For the text-containing cell, return its midpoint in (x, y) coordinate format. 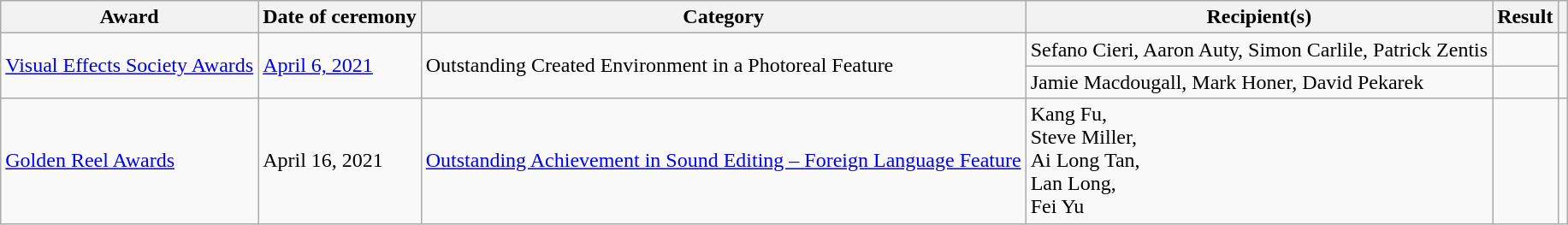
April 6, 2021 (340, 66)
Golden Reel Awards (130, 161)
Outstanding Achievement in Sound Editing – Foreign Language Feature (724, 161)
Outstanding Created Environment in a Photoreal Feature (724, 66)
Date of ceremony (340, 17)
Category (724, 17)
Sefano Cieri, Aaron Auty, Simon Carlile, Patrick Zentis (1259, 50)
Recipient(s) (1259, 17)
April 16, 2021 (340, 161)
Result (1525, 17)
Award (130, 17)
Jamie Macdougall, Mark Honer, David Pekarek (1259, 82)
Kang Fu,Steve Miller,Ai Long Tan,Lan Long,Fei Yu (1259, 161)
Visual Effects Society Awards (130, 66)
